From the cell containing the given text, extract its center point as (X, Y) coordinate. 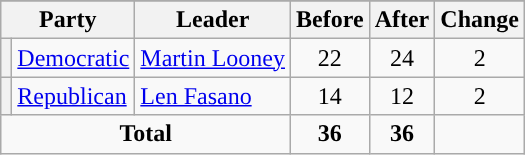
Leader (213, 20)
Change (480, 20)
Martin Looney (213, 58)
14 (330, 96)
Len Fasano (213, 96)
12 (402, 96)
Party (68, 20)
Total (146, 134)
24 (402, 58)
22 (330, 58)
Before (330, 20)
Republican (74, 96)
After (402, 20)
Democratic (74, 58)
